Detect which cell encompasses the target text, then output its (x, y) center coordinate. 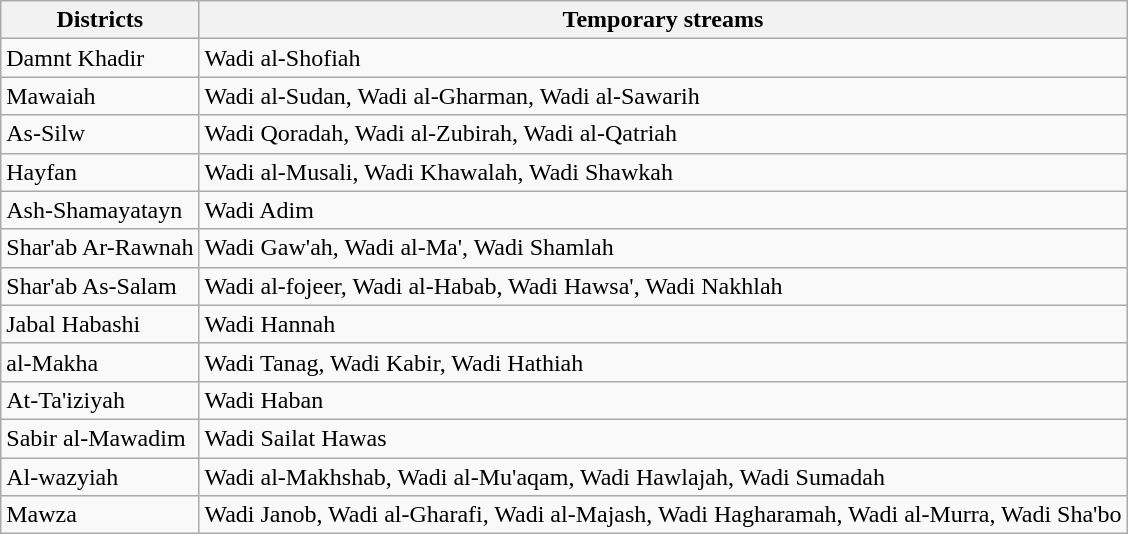
Wadi Adim (663, 210)
Wadi Sailat Hawas (663, 438)
al-Makha (100, 362)
Mawza (100, 515)
Wadi Gaw'ah, Wadi al-Ma', Wadi Shamlah (663, 248)
Wadi al-fojeer, Wadi al-Habab, Wadi Hawsa', Wadi Nakhlah (663, 286)
Al-wazyiah (100, 477)
Ash-Shamayatayn (100, 210)
Wadi al-Makhshab, Wadi al-Mu'aqam, Wadi Hawlajah, Wadi Sumadah (663, 477)
Wadi al-Musali, Wadi Khawalah, Wadi Shawkah (663, 172)
Wadi al-Shofiah (663, 58)
Damnt Khadir (100, 58)
Sabir al-Mawadim (100, 438)
Districts (100, 20)
Hayfan (100, 172)
Mawaiah (100, 96)
Shar'ab Ar-Rawnah (100, 248)
Wadi Tanag, Wadi Kabir, Wadi Hathiah (663, 362)
Temporary streams (663, 20)
Wadi Qoradah, Wadi al-Zubirah, Wadi al-Qatriah (663, 134)
Wadi Hannah (663, 324)
Wadi Haban (663, 400)
At-Ta'iziyah (100, 400)
Jabal Habashi (100, 324)
Wadi Janob, Wadi al-Gharafi, Wadi al-Majash, Wadi Hagharamah, Wadi al-Murra, Wadi Sha'bo (663, 515)
Wadi al-Sudan, Wadi al-Gharman, Wadi al-Sawarih (663, 96)
As-Silw (100, 134)
Shar'ab As-Salam (100, 286)
